Return (x, y) of the center of cell containing provided text 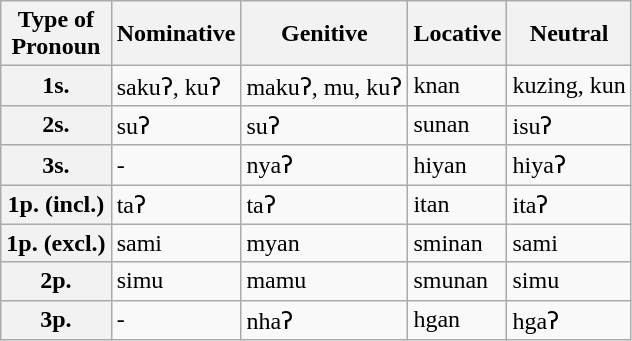
makuʔ, mu, kuʔ (324, 86)
Type of Pronoun (56, 34)
hiyan (458, 165)
Nominative (176, 34)
itan (458, 204)
1p. (incl.) (56, 204)
sminan (458, 243)
2p. (56, 281)
myan (324, 243)
1p. (excl.) (56, 243)
knan (458, 86)
2s. (56, 125)
Locative (458, 34)
kuzing, kun (569, 86)
1s. (56, 86)
hgaʔ (569, 320)
nyaʔ (324, 165)
hiyaʔ (569, 165)
Neutral (569, 34)
sunan (458, 125)
3p. (56, 320)
Genitive (324, 34)
isuʔ (569, 125)
smunan (458, 281)
3s. (56, 165)
sakuʔ, kuʔ (176, 86)
nhaʔ (324, 320)
mamu (324, 281)
hgan (458, 320)
itaʔ (569, 204)
